Find where the given text appears and provide that cell's center as (x, y) coordinate. 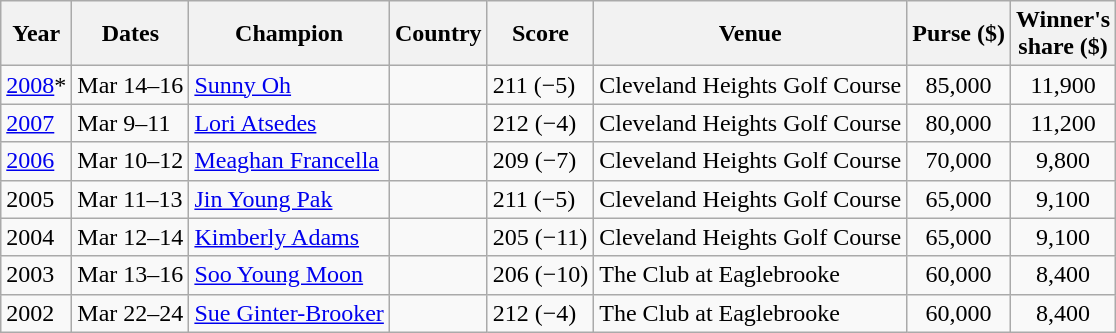
Sue Ginter-Brooker (290, 313)
Score (540, 34)
2002 (36, 313)
2003 (36, 275)
206 (−10) (540, 275)
Sunny Oh (290, 85)
Dates (130, 34)
Lori Atsedes (290, 123)
2005 (36, 199)
Mar 22–24 (130, 313)
Country (438, 34)
205 (−11) (540, 237)
11,900 (1062, 85)
Mar 13–16 (130, 275)
Venue (750, 34)
Soo Young Moon (290, 275)
Year (36, 34)
85,000 (959, 85)
Purse ($) (959, 34)
Mar 9–11 (130, 123)
Mar 14–16 (130, 85)
Mar 11–13 (130, 199)
Mar 10–12 (130, 161)
2004 (36, 237)
Mar 12–14 (130, 237)
2008* (36, 85)
9,800 (1062, 161)
11,200 (1062, 123)
2006 (36, 161)
209 (−7) (540, 161)
Winner'sshare ($) (1062, 34)
80,000 (959, 123)
Kimberly Adams (290, 237)
Jin Young Pak (290, 199)
2007 (36, 123)
70,000 (959, 161)
Meaghan Francella (290, 161)
Champion (290, 34)
